Identify which cell holds the provided text, then report its (X, Y) central coordinate. 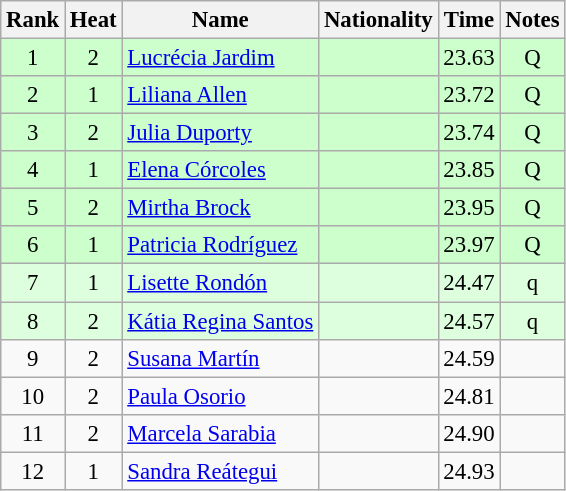
24.90 (469, 433)
11 (33, 433)
23.85 (469, 170)
Lisette Rondón (220, 283)
6 (33, 245)
Sandra Reátegui (220, 471)
4 (33, 170)
24.47 (469, 283)
Paula Osorio (220, 396)
24.59 (469, 358)
12 (33, 471)
24.81 (469, 396)
Julia Duporty (220, 133)
Nationality (378, 20)
10 (33, 396)
5 (33, 208)
8 (33, 321)
Elena Córcoles (220, 170)
23.74 (469, 133)
23.97 (469, 245)
24.57 (469, 321)
Heat (94, 20)
Lucrécia Jardim (220, 58)
23.95 (469, 208)
Time (469, 20)
24.93 (469, 471)
Patricia Rodríguez (220, 245)
Kátia Regina Santos (220, 321)
Rank (33, 20)
9 (33, 358)
3 (33, 133)
Notes (532, 20)
Mirtha Brock (220, 208)
7 (33, 283)
Name (220, 20)
Susana Martín (220, 358)
Marcela Sarabia (220, 433)
Liliana Allen (220, 95)
23.72 (469, 95)
23.63 (469, 58)
